Search for the cell housing the specified text and yield its (x, y) center coordinate. 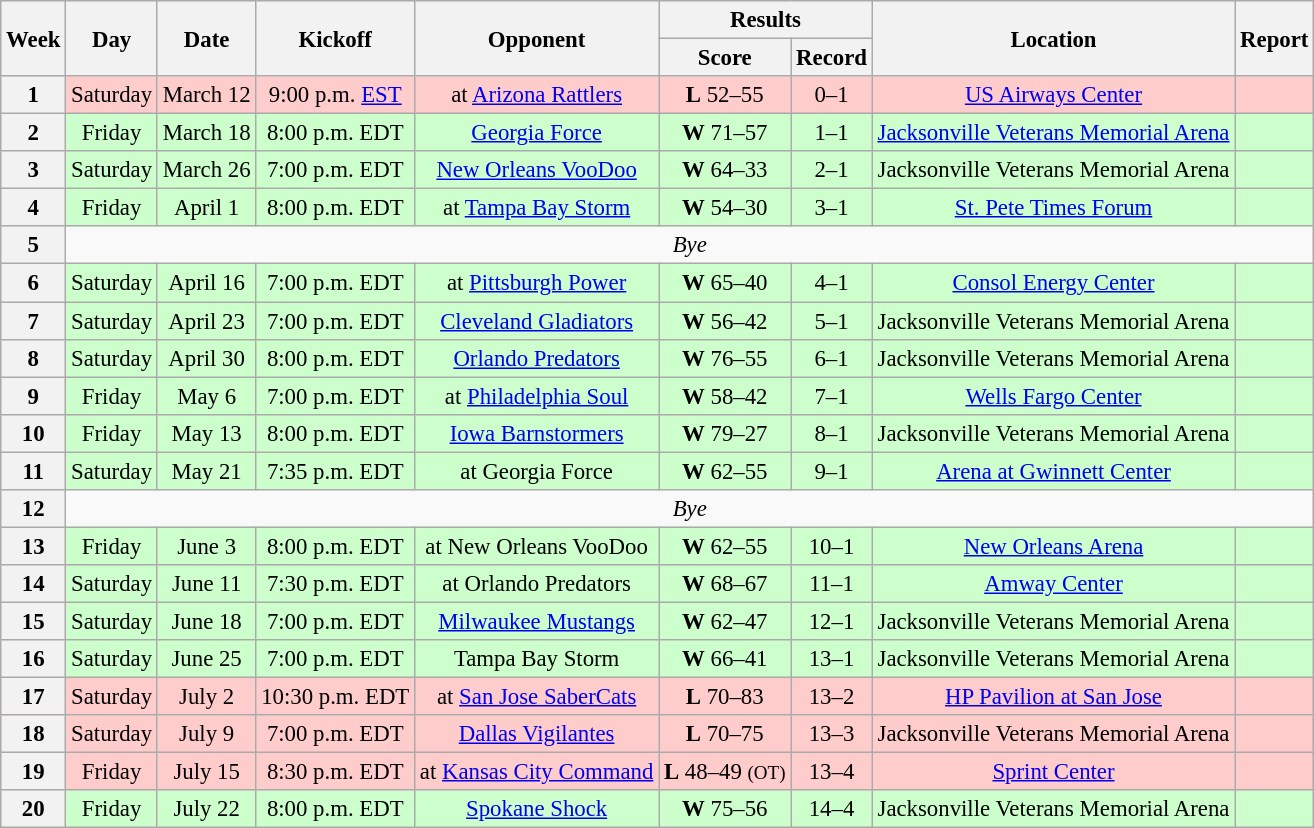
Sprint Center (1054, 772)
7 (34, 321)
7–1 (832, 396)
W 56–42 (725, 321)
Opponent (537, 38)
Iowa Barnstormers (537, 433)
March 12 (206, 95)
5–1 (832, 321)
L 70–75 (725, 734)
9 (34, 396)
Dallas Vigilantes (537, 734)
July 9 (206, 734)
14–4 (832, 809)
15 (34, 621)
US Airways Center (1054, 95)
5 (34, 245)
Kickoff (336, 38)
at Pittsburgh Power (537, 283)
18 (34, 734)
2–1 (832, 170)
March 18 (206, 133)
May 13 (206, 433)
0–1 (832, 95)
Record (832, 58)
May 21 (206, 471)
12 (34, 509)
1 (34, 95)
W 75–56 (725, 809)
April 1 (206, 208)
Amway Center (1054, 584)
July 22 (206, 809)
8–1 (832, 433)
May 6 (206, 396)
Orlando Predators (537, 358)
8 (34, 358)
W 58–42 (725, 396)
June 18 (206, 621)
Report (1274, 38)
14 (34, 584)
St. Pete Times Forum (1054, 208)
at Georgia Force (537, 471)
April 30 (206, 358)
13–3 (832, 734)
March 26 (206, 170)
Score (725, 58)
Milwaukee Mustangs (537, 621)
Results (766, 20)
Day (112, 38)
July 2 (206, 697)
W 76–55 (725, 358)
W 64–33 (725, 170)
July 15 (206, 772)
6–1 (832, 358)
11–1 (832, 584)
W 54–30 (725, 208)
10:30 p.m. EDT (336, 697)
Date (206, 38)
4 (34, 208)
Wells Fargo Center (1054, 396)
June 11 (206, 584)
3–1 (832, 208)
Arena at Gwinnett Center (1054, 471)
4–1 (832, 283)
L 52–55 (725, 95)
April 16 (206, 283)
April 23 (206, 321)
2 (34, 133)
9–1 (832, 471)
13–2 (832, 697)
L 48–49 (OT) (725, 772)
at Philadelphia Soul (537, 396)
12–1 (832, 621)
6 (34, 283)
June 25 (206, 659)
7:35 p.m. EDT (336, 471)
8:30 p.m. EDT (336, 772)
Consol Energy Center (1054, 283)
L 70–83 (725, 697)
at New Orleans VooDoo (537, 546)
New Orleans VooDoo (537, 170)
Tampa Bay Storm (537, 659)
at Arizona Rattlers (537, 95)
W 62–47 (725, 621)
Cleveland Gladiators (537, 321)
10 (34, 433)
Georgia Force (537, 133)
20 (34, 809)
June 3 (206, 546)
19 (34, 772)
13–4 (832, 772)
at Kansas City Command (537, 772)
10–1 (832, 546)
13 (34, 546)
New Orleans Arena (1054, 546)
W 65–40 (725, 283)
W 71–57 (725, 133)
3 (34, 170)
13–1 (832, 659)
at Tampa Bay Storm (537, 208)
7:30 p.m. EDT (336, 584)
at Orlando Predators (537, 584)
W 66–41 (725, 659)
W 79–27 (725, 433)
Location (1054, 38)
17 (34, 697)
1–1 (832, 133)
W 68–67 (725, 584)
9:00 p.m. EST (336, 95)
at San Jose SaberCats (537, 697)
Spokane Shock (537, 809)
11 (34, 471)
HP Pavilion at San Jose (1054, 697)
16 (34, 659)
Week (34, 38)
